Pinpoint the cell where the given text exists, returning its (x, y) midpoint coordinate. 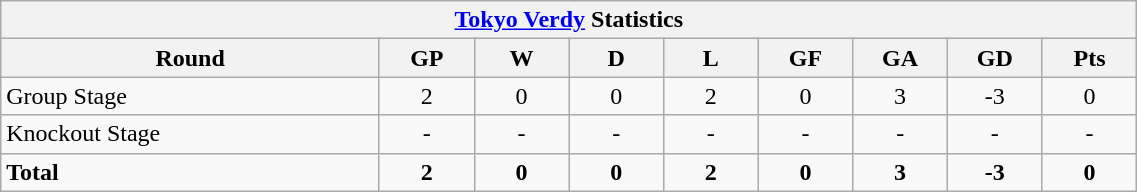
W (522, 58)
D (616, 58)
GP (426, 58)
GA (900, 58)
GF (806, 58)
Total (190, 172)
GD (994, 58)
Tokyo Verdy Statistics (569, 20)
L (710, 58)
Knockout Stage (190, 134)
Pts (1090, 58)
Group Stage (190, 96)
Round (190, 58)
